Provide the (X, Y) coordinate of the cell's center where the given text is located.  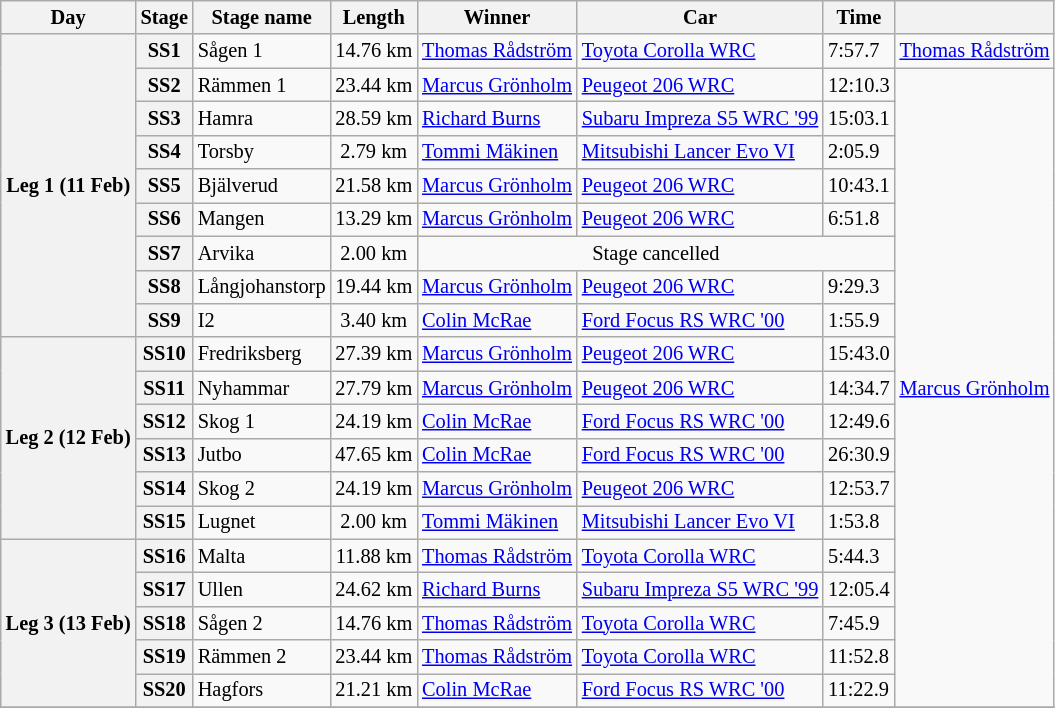
21.58 km (374, 186)
15:03.1 (858, 118)
2.79 km (374, 152)
Time (858, 17)
11:22.9 (858, 690)
1:55.9 (858, 320)
Fredriksberg (262, 354)
Day (68, 17)
SS13 (164, 455)
Car (700, 17)
Stage name (262, 17)
14:34.7 (858, 388)
24.62 km (374, 589)
SS12 (164, 421)
Jutbo (262, 455)
12:05.4 (858, 589)
19.44 km (374, 287)
7:45.9 (858, 623)
Leg 3 (13 Feb) (68, 623)
SS4 (164, 152)
Sågen 2 (262, 623)
Ullen (262, 589)
Mangen (262, 219)
1:53.8 (858, 522)
Torsby (262, 152)
SS10 (164, 354)
SS18 (164, 623)
Malta (262, 556)
SS15 (164, 522)
Långjohanstorp (262, 287)
Nyhammar (262, 388)
15:43.0 (858, 354)
Bjälverud (262, 186)
SS8 (164, 287)
SS17 (164, 589)
Arvika (262, 253)
Leg 2 (12 Feb) (68, 438)
26:30.9 (858, 455)
SS6 (164, 219)
Hamra (262, 118)
3.40 km (374, 320)
21.21 km (374, 690)
7:57.7 (858, 51)
SS20 (164, 690)
Length (374, 17)
5:44.3 (858, 556)
Skog 1 (262, 421)
10:43.1 (858, 186)
Stage cancelled (656, 253)
Hagfors (262, 690)
2:05.9 (858, 152)
SS1 (164, 51)
Winner (497, 17)
Lugnet (262, 522)
9:29.3 (858, 287)
SS2 (164, 85)
28.59 km (374, 118)
12:49.6 (858, 421)
27.79 km (374, 388)
Leg 1 (11 Feb) (68, 186)
Skog 2 (262, 489)
SS14 (164, 489)
13.29 km (374, 219)
11:52.8 (858, 657)
SS5 (164, 186)
12:10.3 (858, 85)
Stage (164, 17)
I2 (262, 320)
SS7 (164, 253)
12:53.7 (858, 489)
11.88 km (374, 556)
SS3 (164, 118)
27.39 km (374, 354)
SS16 (164, 556)
Rämmen 2 (262, 657)
SS9 (164, 320)
6:51.8 (858, 219)
SS11 (164, 388)
Rämmen 1 (262, 85)
47.65 km (374, 455)
Sågen 1 (262, 51)
SS19 (164, 657)
